Find where the given text appears and provide that cell's center as [x, y] coordinate. 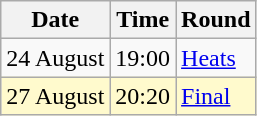
Round [216, 20]
Date [56, 20]
Time [143, 20]
27 August [56, 96]
19:00 [143, 58]
Final [216, 96]
Heats [216, 58]
20:20 [143, 96]
24 August [56, 58]
